From the cell containing the given text, extract its center point as (x, y) coordinate. 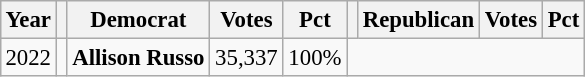
2022 (28, 57)
Allison Russo (138, 57)
Year (28, 20)
35,337 (246, 57)
Republican (418, 20)
100% (315, 57)
Democrat (138, 20)
